For the text-containing cell, return its midpoint in (x, y) coordinate format. 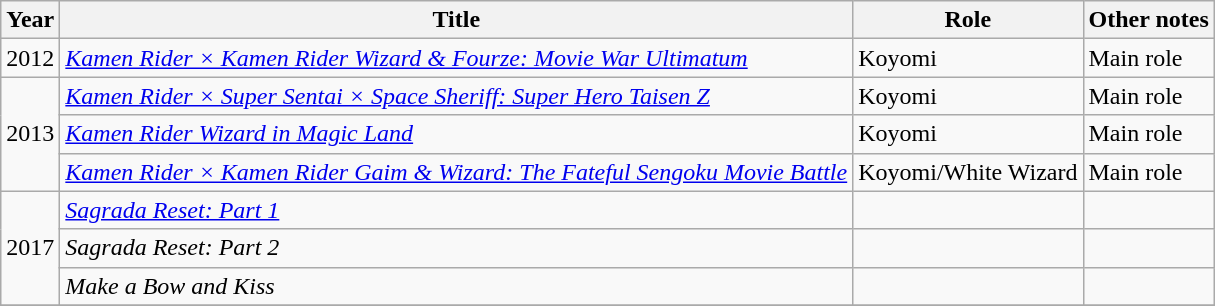
2012 (30, 58)
Make a Bow and Kiss (456, 286)
Koyomi/White Wizard (968, 172)
2013 (30, 134)
Sagrada Reset: Part 2 (456, 248)
Title (456, 20)
Role (968, 20)
2017 (30, 248)
Kamen Rider Wizard in Magic Land (456, 134)
Kamen Rider × Kamen Rider Wizard & Fourze: Movie War Ultimatum (456, 58)
Kamen Rider × Kamen Rider Gaim & Wizard: The Fateful Sengoku Movie Battle (456, 172)
Kamen Rider × Super Sentai × Space Sheriff: Super Hero Taisen Z (456, 96)
Year (30, 20)
Other notes (1148, 20)
Sagrada Reset: Part 1 (456, 210)
